Find where the given text appears and provide that cell's center as [x, y] coordinate. 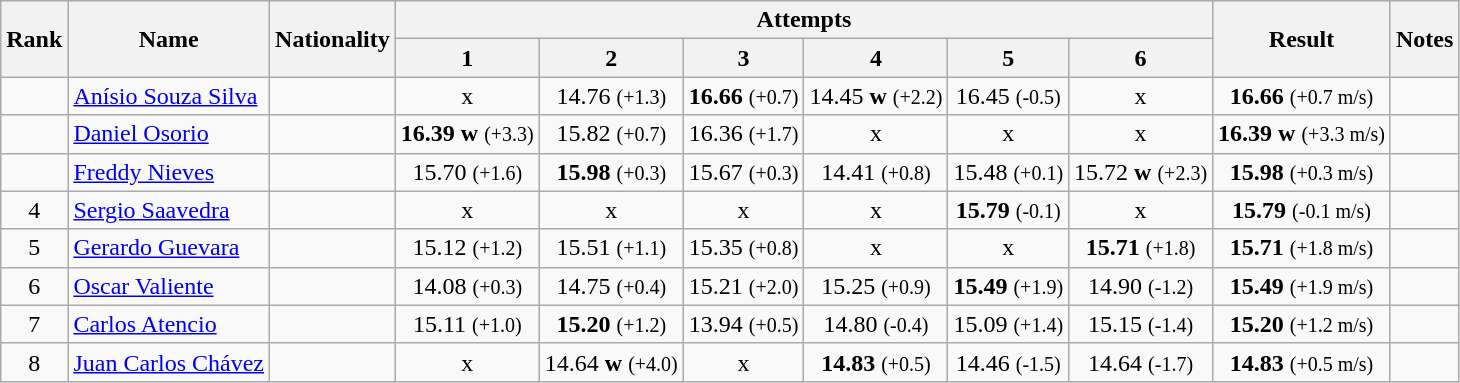
Oscar Valiente [169, 286]
14.45 w (+2.2) [876, 96]
15.12 (+1.2) [467, 248]
16.66 (+0.7) [744, 96]
15.49 (+1.9) [1008, 286]
15.82 (+0.7) [611, 134]
Carlos Atencio [169, 324]
15.71 (+1.8) [1141, 248]
15.20 (+1.2 m/s) [1302, 324]
14.46 (-1.5) [1008, 362]
13.94 (+0.5) [744, 324]
14.90 (-1.2) [1141, 286]
14.41 (+0.8) [876, 172]
Notes [1424, 39]
7 [34, 324]
15.21 (+2.0) [744, 286]
14.83 (+0.5) [876, 362]
15.71 (+1.8 m/s) [1302, 248]
14.08 (+0.3) [467, 286]
15.70 (+1.6) [467, 172]
16.39 w (+3.3 m/s) [1302, 134]
16.36 (+1.7) [744, 134]
15.79 (-0.1 m/s) [1302, 210]
15.11 (+1.0) [467, 324]
14.76 (+1.3) [611, 96]
Result [1302, 39]
16.66 (+0.7 m/s) [1302, 96]
2 [611, 58]
1 [467, 58]
15.98 (+0.3) [611, 172]
8 [34, 362]
Daniel Osorio [169, 134]
Gerardo Guevara [169, 248]
15.20 (+1.2) [611, 324]
Nationality [333, 39]
15.15 (-1.4) [1141, 324]
15.35 (+0.8) [744, 248]
15.79 (-0.1) [1008, 210]
15.09 (+1.4) [1008, 324]
Rank [34, 39]
Attempts [804, 20]
15.72 w (+2.3) [1141, 172]
15.51 (+1.1) [611, 248]
14.64 (-1.7) [1141, 362]
15.48 (+0.1) [1008, 172]
14.83 (+0.5 m/s) [1302, 362]
16.39 w (+3.3) [467, 134]
Sergio Saavedra [169, 210]
Name [169, 39]
15.98 (+0.3 m/s) [1302, 172]
15.49 (+1.9 m/s) [1302, 286]
15.25 (+0.9) [876, 286]
Freddy Nieves [169, 172]
14.80 (-0.4) [876, 324]
Juan Carlos Chávez [169, 362]
14.64 w (+4.0) [611, 362]
16.45 (-0.5) [1008, 96]
15.67 (+0.3) [744, 172]
Anísio Souza Silva [169, 96]
14.75 (+0.4) [611, 286]
3 [744, 58]
